Return the (x, y) coordinate for the center point of the cell that contains the specified text.  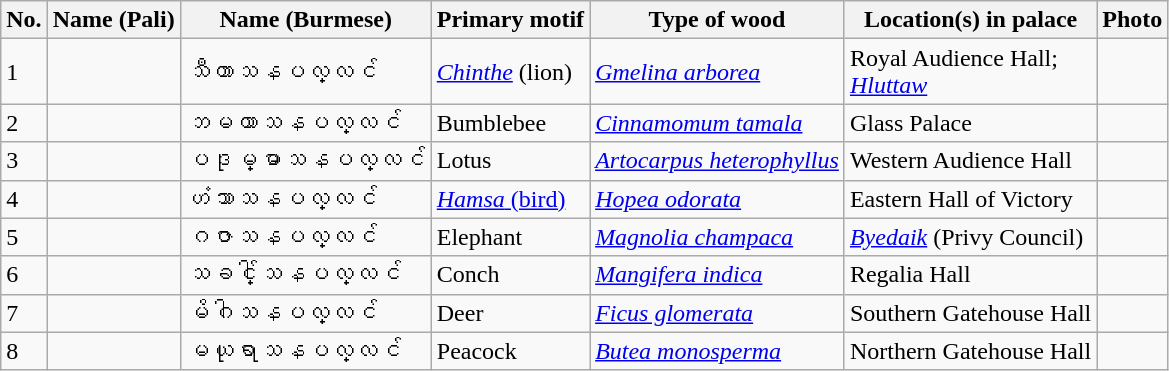
Hopea odorata (718, 199)
Regalia Hall (970, 275)
မယုရာသနပလ္လင် (306, 351)
Chinthe (lion) (510, 72)
Location(s) in palace (970, 20)
Peacock (510, 351)
Name (Burmese) (306, 20)
ဂဇာသနပလ္လင် (306, 237)
Type of wood (718, 20)
5 (24, 237)
Northern Gatehouse Hall (970, 351)
Western Audience Hall (970, 161)
Elephant (510, 237)
Butea monosperma (718, 351)
7 (24, 313)
1 (24, 72)
2 (24, 123)
သီဟာသနပလ္လင် (306, 72)
မိဂါသနပလ္လင် (306, 313)
Magnolia champaca (718, 237)
Conch (510, 275)
Photo (1132, 20)
Glass Palace (970, 123)
Byedaik (Privy Council) (970, 237)
Hamsa (bird) (510, 199)
Eastern Hall of Victory (970, 199)
3 (24, 161)
ဟံသာသနပလ္လင် (306, 199)
Gmelina arborea (718, 72)
8 (24, 351)
သင်္ခါသနပလ္လင် (306, 275)
Ficus glomerata (718, 313)
ဘမယာသနပလ္လင် (306, 123)
6 (24, 275)
No. (24, 20)
Royal Audience Hall;Hluttaw (970, 72)
Name (Pali) (114, 20)
Southern Gatehouse Hall (970, 313)
Primary motif (510, 20)
Deer (510, 313)
4 (24, 199)
Lotus (510, 161)
Mangifera indica (718, 275)
Cinnamomum tamala (718, 123)
Bumblebee (510, 123)
ပဒုမ္မာသနပလ္လင် (306, 161)
Artocarpus heterophyllus (718, 161)
